Find where the given text appears and provide that cell's center as [X, Y] coordinate. 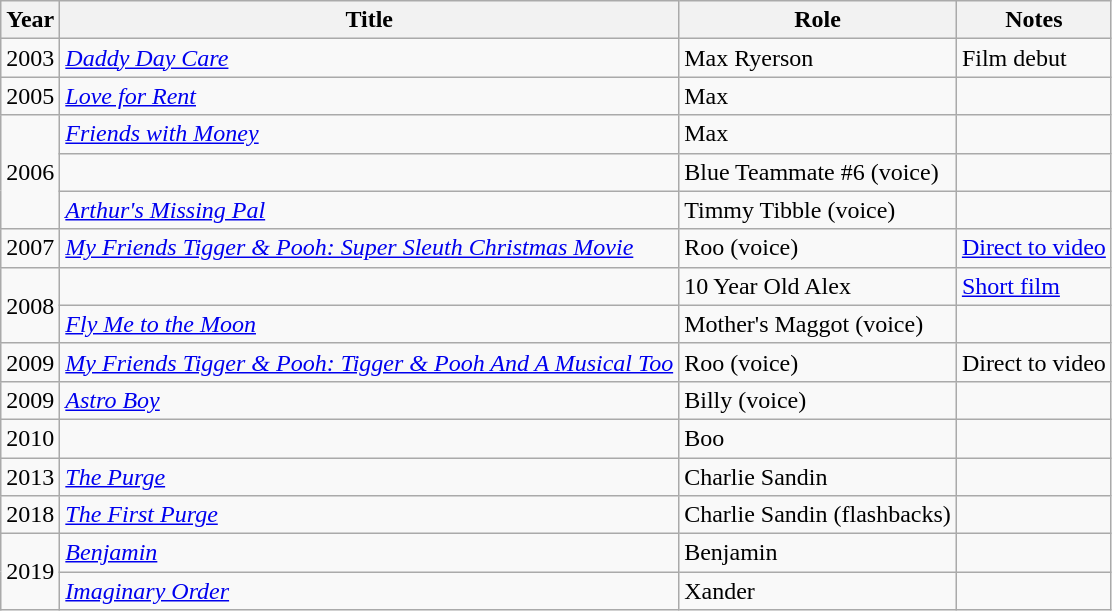
2010 [30, 438]
Short film [1034, 286]
The First Purge [370, 515]
2008 [30, 305]
Arthur's Missing Pal [370, 210]
Love for Rent [370, 96]
10 Year Old Alex [818, 286]
My Friends Tigger & Pooh: Super Sleuth Christmas Movie [370, 248]
Mother's Maggot (voice) [818, 324]
2006 [30, 172]
Imaginary Order [370, 591]
2003 [30, 58]
Friends with Money [370, 134]
2019 [30, 572]
2018 [30, 515]
Max Ryerson [818, 58]
Charlie Sandin [818, 477]
My Friends Tigger & Pooh: Tigger & Pooh And A Musical Too [370, 362]
Charlie Sandin (flashbacks) [818, 515]
2005 [30, 96]
Film debut [1034, 58]
2013 [30, 477]
Xander [818, 591]
Blue Teammate #6 (voice) [818, 172]
Notes [1034, 20]
Fly Me to the Moon [370, 324]
Timmy Tibble (voice) [818, 210]
Role [818, 20]
2007 [30, 248]
Billy (voice) [818, 400]
The Purge [370, 477]
Year [30, 20]
Boo [818, 438]
Astro Boy [370, 400]
Daddy Day Care [370, 58]
Title [370, 20]
